For the text-containing cell, return its midpoint in [x, y] coordinate format. 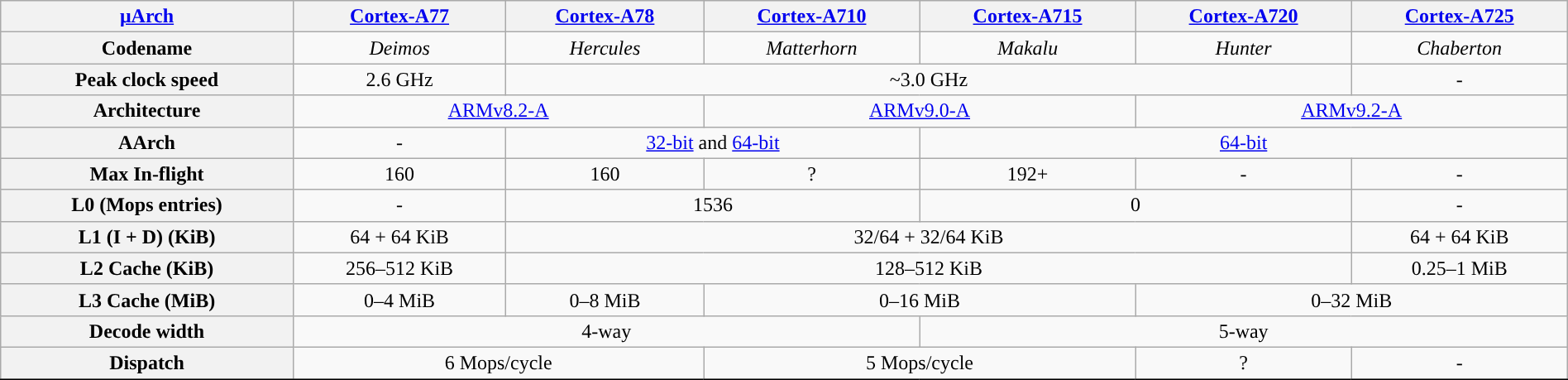
0–8 MiB [605, 300]
~3.0 GHz [929, 79]
32/64 + 32/64 KiB [929, 237]
64-bit [1244, 142]
Matterhorn [812, 48]
ARMv8.2-A [498, 111]
256–512 KiB [399, 268]
L3 Cache (MiB) [147, 300]
0–4 MiB [399, 300]
Chaberton [1459, 48]
Cortex-A78 [605, 17]
192+ [1027, 174]
ARMv9.0-A [920, 111]
2.6 GHz [399, 79]
128–512 KiB [929, 268]
Peak clock speed [147, 79]
5-way [1244, 331]
L2 Cache (KiB) [147, 268]
0 [1135, 205]
Hercules [605, 48]
1536 [713, 205]
0–32 MiB [1351, 300]
AArch [147, 142]
Max In-flight [147, 174]
Architecture [147, 111]
Cortex-A710 [812, 17]
Hunter [1244, 48]
Codename [147, 48]
0.25–1 MiB [1459, 268]
6 Mops/cycle [498, 363]
32-bit and 64-bit [713, 142]
Cortex-A725 [1459, 17]
μArch [147, 17]
ARMv9.2-A [1351, 111]
Makalu [1027, 48]
L0 (Mops entries) [147, 205]
L1 (I + D) (KiB) [147, 237]
4-way [606, 331]
Decode width [147, 331]
Cortex-A715 [1027, 17]
5 Mops/cycle [920, 363]
Cortex-A720 [1244, 17]
Cortex-A77 [399, 17]
0–16 MiB [920, 300]
Deimos [399, 48]
Dispatch [147, 363]
